Find where the given text appears and provide that cell's center as (x, y) coordinate. 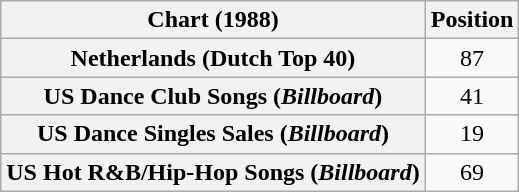
Chart (1988) (213, 20)
US Dance Singles Sales (Billboard) (213, 134)
US Hot R&B/Hip-Hop Songs (Billboard) (213, 172)
Position (472, 20)
87 (472, 58)
41 (472, 96)
US Dance Club Songs (Billboard) (213, 96)
Netherlands (Dutch Top 40) (213, 58)
19 (472, 134)
69 (472, 172)
